Return (X, Y) of the center of cell containing provided text 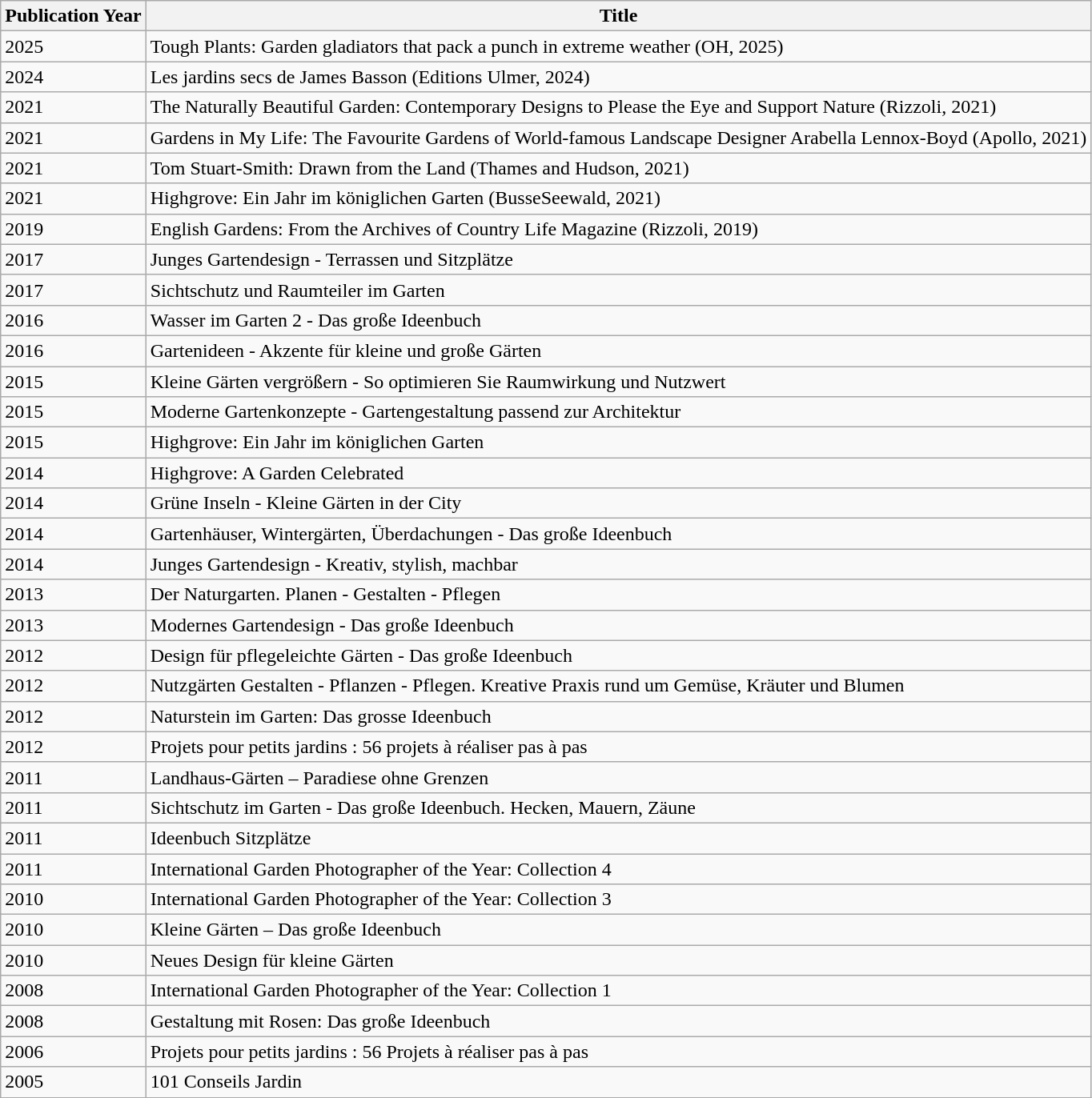
2005 (74, 1082)
Nutzgärten Gestalten - Pflanzen - Pflegen. Kreative Praxis rund um Gemüse, Kräuter und Blumen (618, 686)
Tough Plants: Garden gladiators that pack a punch in extreme weather (OH, 2025) (618, 46)
Tom Stuart-Smith: Drawn from the Land (Thames and Hudson, 2021) (618, 168)
Highgrove: Ein Jahr im königlichen Garten (BusseSeewald, 2021) (618, 198)
Landhaus-Gärten – Paradiese ohne Grenzen (618, 777)
Les jardins secs de James Basson (Editions Ulmer, 2024) (618, 77)
Sichtschutz und Raumteiler im Garten (618, 290)
Publication Year (74, 16)
Highgrove: A Garden Celebrated (618, 473)
International Garden Photographer of the Year: Collection 3 (618, 900)
Wasser im Garten 2 - Das große Ideenbuch (618, 320)
Gardens in My Life: The Favourite Gardens of World-famous Landscape Designer Arabella Lennox-Boyd (Apollo, 2021) (618, 138)
Projets pour petits jardins : 56 Projets à réaliser pas à pas (618, 1052)
Kleine Gärten vergrößern - So optimieren Sie Raumwirkung und Nutzwert (618, 382)
English Gardens: From the Archives of Country Life Magazine (Rizzoli, 2019) (618, 229)
2006 (74, 1052)
The Naturally Beautiful Garden: Contemporary Designs to Please the Eye and Support Nature (Rizzoli, 2021) (618, 107)
Gestaltung mit Rosen: Das große Ideenbuch (618, 1021)
Ideenbuch Sitzplätze (618, 838)
Naturstein im Garten: Das grosse Ideenbuch (618, 716)
2025 (74, 46)
Projets pour petits jardins : 56 projets à réaliser pas à pas (618, 747)
2019 (74, 229)
Modernes Gartendesign - Das große Ideenbuch (618, 625)
Sichtschutz im Garten - Das große Ideenbuch. Hecken, Mauern, Zäune (618, 807)
Title (618, 16)
International Garden Photographer of the Year: Collection 4 (618, 868)
Kleine Gärten – Das große Ideenbuch (618, 930)
Junges Gartendesign - Kreativ, stylish, machbar (618, 564)
Design für pflegeleichte Gärten - Das große Ideenbuch (618, 655)
Gartenideen - Akzente für kleine und große Gärten (618, 351)
Grüne Inseln - Kleine Gärten in der City (618, 503)
Der Naturgarten. Planen - Gestalten - Pflegen (618, 595)
International Garden Photographer of the Year: Collection 1 (618, 991)
Neues Design für kleine Gärten (618, 960)
Gartenhäuser, Wintergärten, Überdachungen - Das große Ideenbuch (618, 534)
Highgrove: Ein Jahr im königlichen Garten (618, 443)
2024 (74, 77)
101 Conseils Jardin (618, 1082)
Moderne Gartenkonzepte - Gartengestaltung passend zur Architektur (618, 412)
Junges Gartendesign - Terrassen und Sitzplätze (618, 259)
